Search for the cell housing the specified text and yield its (X, Y) center coordinate. 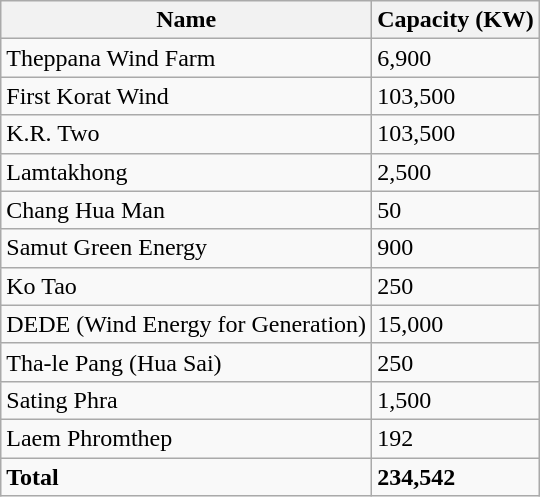
Laem Phromthep (186, 438)
Chang Hua Man (186, 210)
192 (456, 438)
Samut Green Energy (186, 248)
Total (186, 477)
Capacity (KW) (456, 20)
Sating Phra (186, 400)
234,542 (456, 477)
K.R. Two (186, 134)
Tha-le Pang (Hua Sai) (186, 362)
6,900 (456, 58)
Lamtakhong (186, 172)
DEDE (Wind Energy for Generation) (186, 324)
15,000 (456, 324)
900 (456, 248)
2,500 (456, 172)
Name (186, 20)
Ko Tao (186, 286)
50 (456, 210)
1,500 (456, 400)
Theppana Wind Farm (186, 58)
First Korat Wind (186, 96)
